Determine the [x, y] coordinate at the center of the cell enclosing the given text.  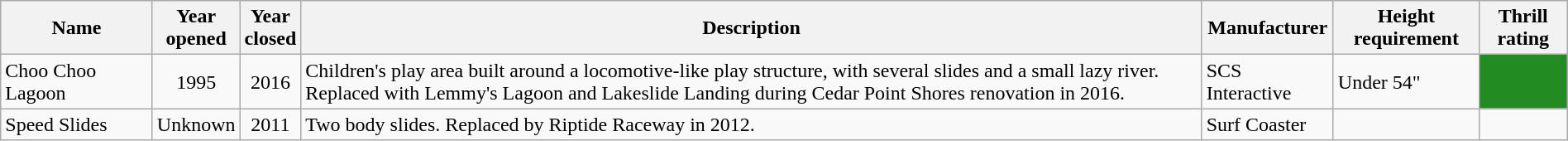
Choo Choo Lagoon [77, 81]
Surf Coaster [1267, 124]
Under 54" [1406, 81]
2016 [270, 81]
Year opened [196, 28]
2011 [270, 124]
SCS Interactive [1267, 81]
Year closed [270, 28]
Thrill rating [1523, 28]
Manufacturer [1267, 28]
Speed Slides [77, 124]
Name [77, 28]
Unknown [196, 124]
Description [751, 28]
1995 [196, 81]
Height requirement [1406, 28]
Two body slides. Replaced by Riptide Raceway in 2012. [751, 124]
